Pinpoint the cell where the given text exists, returning its (X, Y) midpoint coordinate. 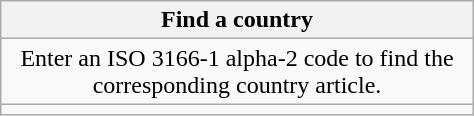
Enter an ISO 3166-1 alpha-2 code to find the corresponding country article. (237, 72)
Find a country (237, 20)
